Return (x, y) of the center of cell containing provided text 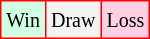
Loss (126, 20)
Draw (72, 20)
Win (24, 20)
